Search for the cell housing the specified text and yield its (X, Y) center coordinate. 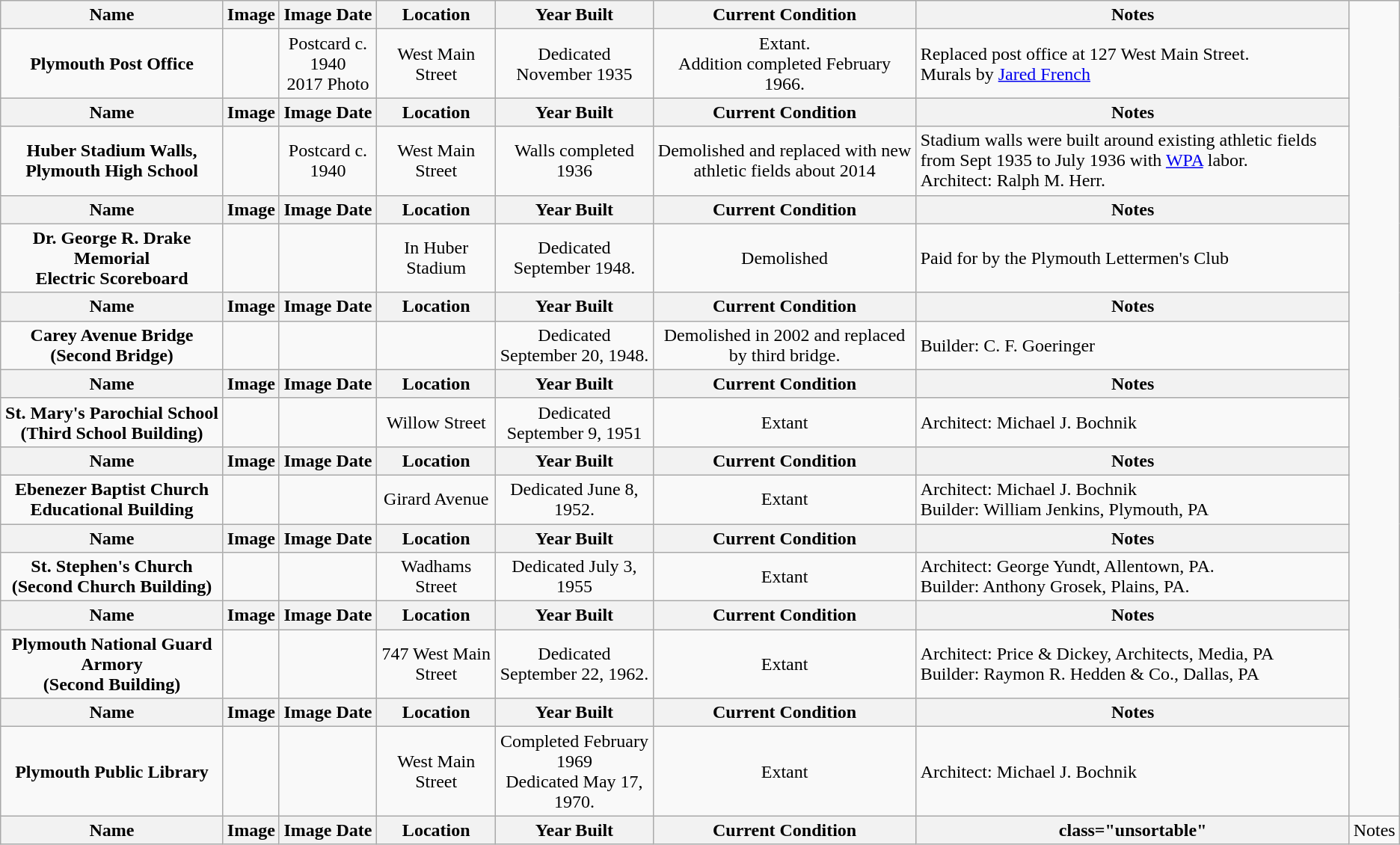
Dedicated September 9, 1951 (574, 422)
Dedicated July 3, 1955 (574, 577)
Replaced post office at 127 West Main Street.Murals by Jared French (1132, 64)
St. Mary's Parochial School(Third School Building) (112, 422)
Willow Street (437, 422)
Girard Avenue (437, 500)
Walls completed 1936 (574, 161)
Dedicated September 20, 1948. (574, 345)
Architect: Price & Dickey, Architects, Media, PABuilder: Raymon R. Hedden & Co., Dallas, PA (1132, 664)
In Huber Stadium (437, 258)
Huber Stadium Walls, Plymouth High School (112, 161)
class="unsortable" (1132, 830)
Dedicated June 8, 1952. (574, 500)
Dedicated November 1935 (574, 64)
Demolished (785, 258)
Postcard c. 19402017 Photo (328, 64)
Plymouth Post Office (112, 64)
Plymouth National Guard Armory(Second Building) (112, 664)
Dedicated September 1948. (574, 258)
Extant.Addition completed February 1966. (785, 64)
Demolished in 2002 and replaced by third bridge. (785, 345)
Ebenezer Baptist ChurchEducational Building (112, 500)
Stadium walls were built around existing athletic fields from Sept 1935 to July 1936 with WPA labor.Architect: Ralph M. Herr. (1132, 161)
Carey Avenue Bridge(Second Bridge) (112, 345)
Dedicated September 22, 1962. (574, 664)
Architect: Michael J. BochnikBuilder: William Jenkins, Plymouth, PA (1132, 500)
Architect: George Yundt, Allentown, PA.Builder: Anthony Grosek, Plains, PA. (1132, 577)
Dr. George R. Drake MemorialElectric Scoreboard (112, 258)
Completed February 1969Dedicated May 17, 1970. (574, 772)
Wadhams Street (437, 577)
St. Stephen's Church(Second Church Building) (112, 577)
Plymouth Public Library (112, 772)
Demolished and replaced with new athletic fields about 2014 (785, 161)
Postcard c. 1940 (328, 161)
747 West Main Street (437, 664)
Builder: C. F. Goeringer (1132, 345)
Paid for by the Plymouth Lettermen's Club (1132, 258)
